Detect which cell encompasses the target text, then output its [x, y] center coordinate. 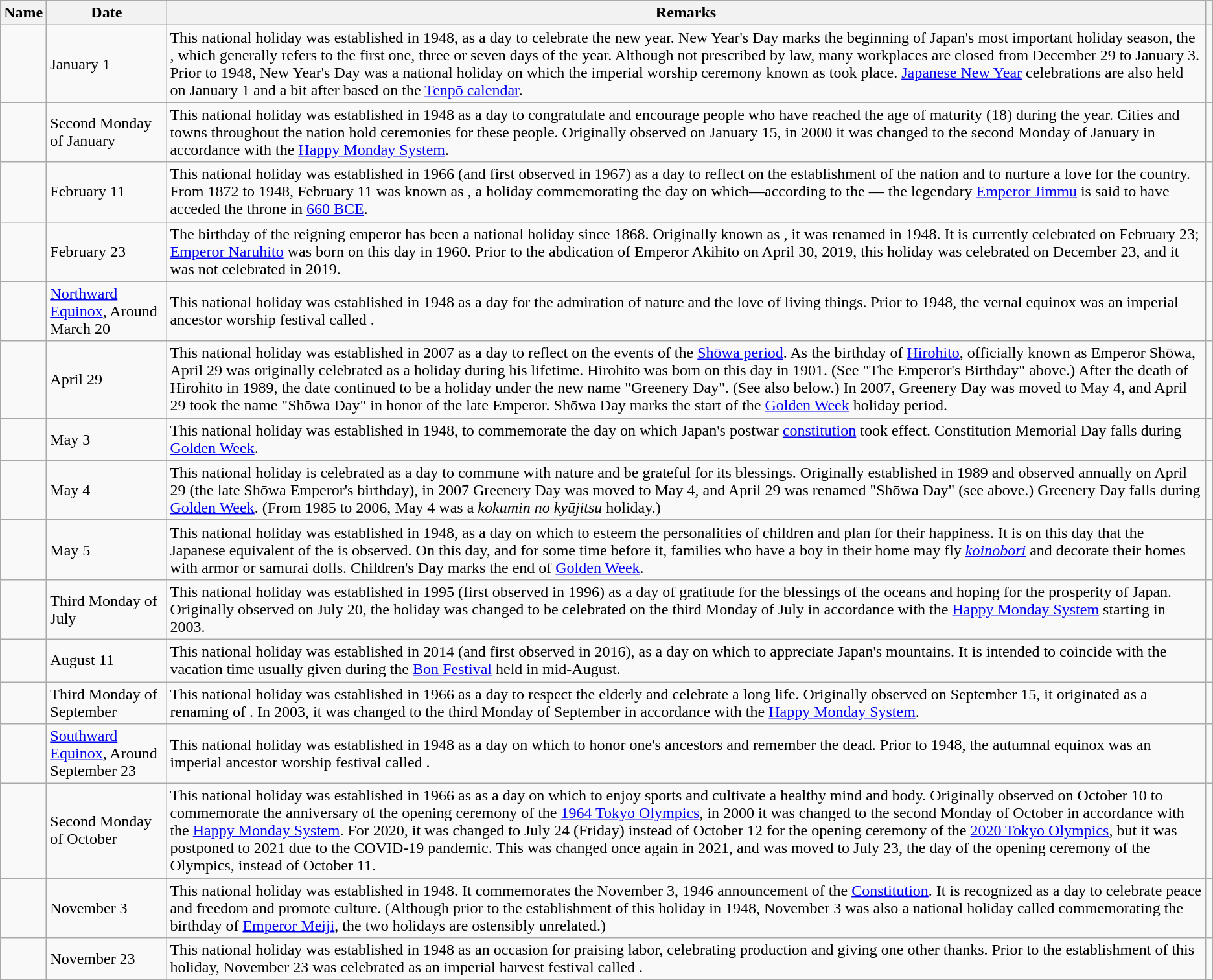
Name [23, 13]
April 29 [106, 380]
Remarks [686, 13]
November 23 [106, 959]
Date [106, 13]
May 5 [106, 550]
November 3 [106, 908]
February 23 [106, 251]
Third Monday of September [106, 703]
Second Monday of October [106, 831]
Southward Equinox, Around September 23 [106, 754]
January 1 [106, 64]
Second Monday of January [106, 132]
May 4 [106, 490]
Northward Equinox, Around March 20 [106, 311]
August 11 [106, 660]
Third Monday of July [106, 609]
May 3 [106, 439]
February 11 [106, 192]
